Return [x, y] of the center of cell containing provided text 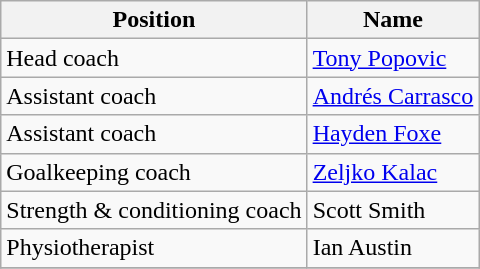
Zeljko Kalac [393, 172]
Physiotherapist [154, 248]
Andrés Carrasco [393, 96]
Tony Popovic [393, 58]
Scott Smith [393, 210]
Hayden Foxe [393, 134]
Goalkeeping coach [154, 172]
Name [393, 20]
Position [154, 20]
Ian Austin [393, 248]
Strength & conditioning coach [154, 210]
Head coach [154, 58]
